Return [X, Y] of the center of cell containing provided text 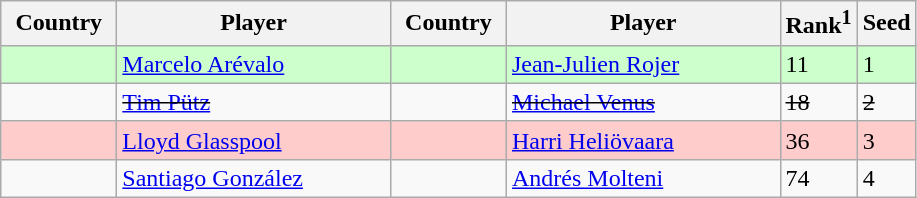
4 [886, 178]
Andrés Molteni [643, 178]
Lloyd Glasspool [254, 140]
Seed [886, 24]
Harri Heliövaara [643, 140]
3 [886, 140]
Santiago González [254, 178]
2 [886, 102]
18 [818, 102]
74 [818, 178]
1 [886, 64]
Jean-Julien Rojer [643, 64]
Marcelo Arévalo [254, 64]
11 [818, 64]
Michael Venus [643, 102]
Tim Pütz [254, 102]
36 [818, 140]
Rank1 [818, 24]
